Determine the (X, Y) coordinate at the center of the cell enclosing the given text.  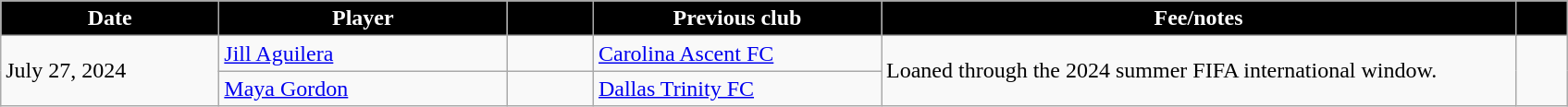
Jill Aguilera (363, 53)
Loaned through the 2024 summer FIFA international window. (1198, 71)
Dallas Trinity FC (736, 89)
Date (110, 18)
Fee/notes (1198, 18)
Previous club (736, 18)
Maya Gordon (363, 89)
Player (363, 18)
Carolina Ascent FC (736, 53)
July 27, 2024 (110, 71)
